Detect which cell encompasses the target text, then output its [x, y] center coordinate. 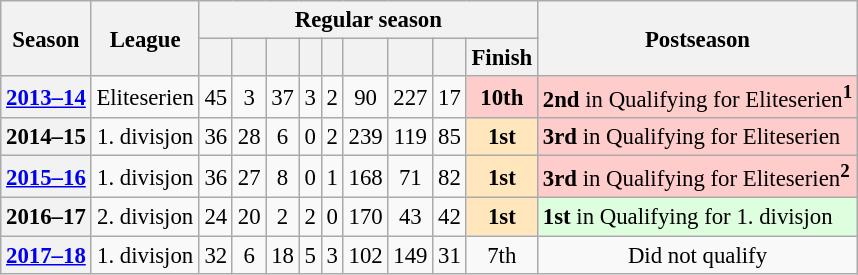
43 [410, 217]
2nd in Qualifying for Eliteserien1 [697, 97]
82 [450, 177]
1 [332, 177]
Postseason [697, 38]
119 [410, 137]
170 [366, 217]
League [145, 38]
10th [502, 97]
37 [282, 97]
2014–15 [46, 137]
227 [410, 97]
Did not qualify [697, 255]
Eliteserien [145, 97]
2016–17 [46, 217]
Season [46, 38]
42 [450, 217]
168 [366, 177]
90 [366, 97]
2015–16 [46, 177]
5 [310, 255]
24 [216, 217]
2017–18 [46, 255]
8 [282, 177]
239 [366, 137]
3rd in Qualifying for Eliteserien [697, 137]
Finish [502, 58]
20 [248, 217]
45 [216, 97]
18 [282, 255]
1st in Qualifying for 1. divisjon [697, 217]
28 [248, 137]
85 [450, 137]
149 [410, 255]
71 [410, 177]
32 [216, 255]
2. divisjon [145, 217]
102 [366, 255]
27 [248, 177]
7th [502, 255]
2013–14 [46, 97]
17 [450, 97]
31 [450, 255]
Regular season [368, 20]
3rd in Qualifying for Eliteserien2 [697, 177]
